Determine the [x, y] coordinate at the center of the cell enclosing the given text.  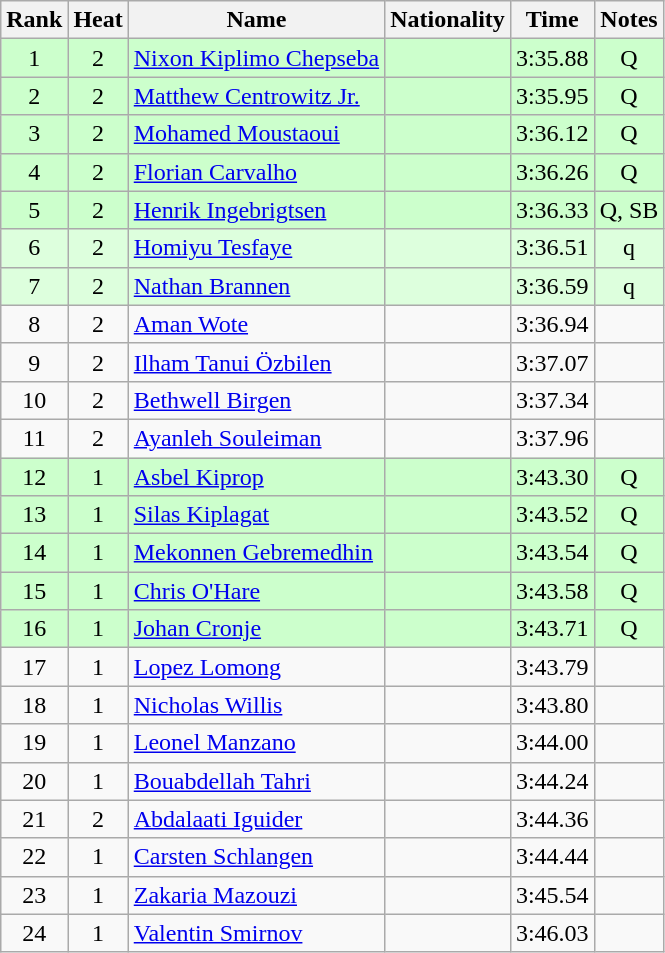
24 [34, 933]
Notes [629, 20]
3:44.44 [552, 857]
Carsten Schlangen [256, 857]
3:36.59 [552, 286]
Mekonnen Gebremedhin [256, 553]
Q, SB [629, 210]
3 [34, 134]
3:36.51 [552, 248]
23 [34, 895]
17 [34, 667]
Nicholas Willis [256, 705]
3:45.54 [552, 895]
Florian Carvalho [256, 172]
7 [34, 286]
3:35.88 [552, 58]
Nathan Brannen [256, 286]
3:37.07 [552, 362]
3:36.12 [552, 134]
18 [34, 705]
Mohamed Moustaoui [256, 134]
Nationality [448, 20]
Henrik Ingebrigtsen [256, 210]
3:36.26 [552, 172]
8 [34, 324]
22 [34, 857]
Matthew Centrowitz Jr. [256, 96]
10 [34, 400]
3:44.24 [552, 781]
15 [34, 591]
3:43.54 [552, 553]
3:44.36 [552, 819]
Leonel Manzano [256, 743]
3:37.34 [552, 400]
3:43.30 [552, 477]
Bethwell Birgen [256, 400]
11 [34, 438]
3:36.94 [552, 324]
3:36.33 [552, 210]
Rank [34, 20]
Lopez Lomong [256, 667]
5 [34, 210]
3:46.03 [552, 933]
Valentin Smirnov [256, 933]
3:43.71 [552, 629]
3:43.58 [552, 591]
6 [34, 248]
9 [34, 362]
Aman Wote [256, 324]
Ilham Tanui Özbilen [256, 362]
Johan Cronje [256, 629]
Homiyu Tesfaye [256, 248]
Bouabdellah Tahri [256, 781]
16 [34, 629]
Nixon Kiplimo Chepseba [256, 58]
3:43.80 [552, 705]
13 [34, 515]
Abdalaati Iguider [256, 819]
Time [552, 20]
3:37.96 [552, 438]
Asbel Kiprop [256, 477]
4 [34, 172]
12 [34, 477]
3:44.00 [552, 743]
Heat [98, 20]
3:35.95 [552, 96]
3:43.79 [552, 667]
Name [256, 20]
3:43.52 [552, 515]
20 [34, 781]
19 [34, 743]
Zakaria Mazouzi [256, 895]
21 [34, 819]
14 [34, 553]
Silas Kiplagat [256, 515]
Chris O'Hare [256, 591]
Ayanleh Souleiman [256, 438]
